Identify which cell holds the provided text, then report its (x, y) central coordinate. 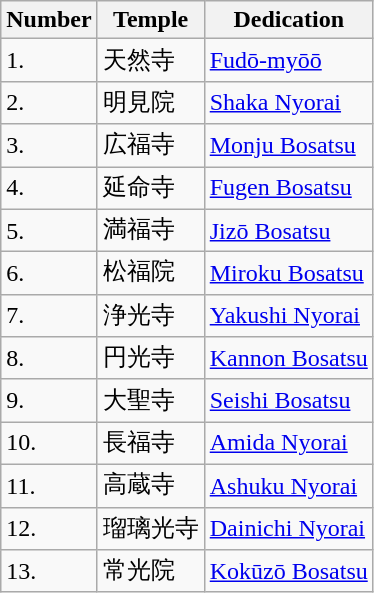
6. (49, 274)
Kannon Bosatsu (288, 358)
13. (49, 572)
Dedication (288, 20)
1. (49, 60)
Seishi Bosatsu (288, 400)
12. (49, 528)
大聖寺 (150, 400)
9. (49, 400)
Temple (150, 20)
浄光寺 (150, 316)
延命寺 (150, 188)
8. (49, 358)
明見院 (150, 102)
長福寺 (150, 444)
Fudō-myōō (288, 60)
Amida Nyorai (288, 444)
Ashuku Nyorai (288, 486)
松福院 (150, 274)
円光寺 (150, 358)
10. (49, 444)
2. (49, 102)
Dainichi Nyorai (288, 528)
Miroku Bosatsu (288, 274)
Number (49, 20)
高蔵寺 (150, 486)
4. (49, 188)
瑠璃光寺 (150, 528)
常光院 (150, 572)
Jizō Bosatsu (288, 230)
満福寺 (150, 230)
Monju Bosatsu (288, 146)
天然寺 (150, 60)
広福寺 (150, 146)
Kokūzō Bosatsu (288, 572)
Shaka Nyorai (288, 102)
7. (49, 316)
Yakushi Nyorai (288, 316)
11. (49, 486)
5. (49, 230)
Fugen Bosatsu (288, 188)
3. (49, 146)
